From the cell containing the given text, extract its center point as (x, y) coordinate. 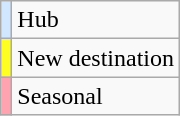
Seasonal (96, 96)
Hub (96, 20)
New destination (96, 58)
